Search for the cell housing the specified text and yield its [X, Y] center coordinate. 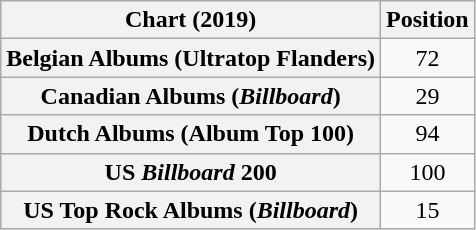
US Top Rock Albums (Billboard) [191, 210]
Dutch Albums (Album Top 100) [191, 134]
Position [428, 20]
Belgian Albums (Ultratop Flanders) [191, 58]
72 [428, 58]
94 [428, 134]
100 [428, 172]
Chart (2019) [191, 20]
15 [428, 210]
29 [428, 96]
US Billboard 200 [191, 172]
Canadian Albums (Billboard) [191, 96]
